Identify which cell holds the provided text, then report its [x, y] central coordinate. 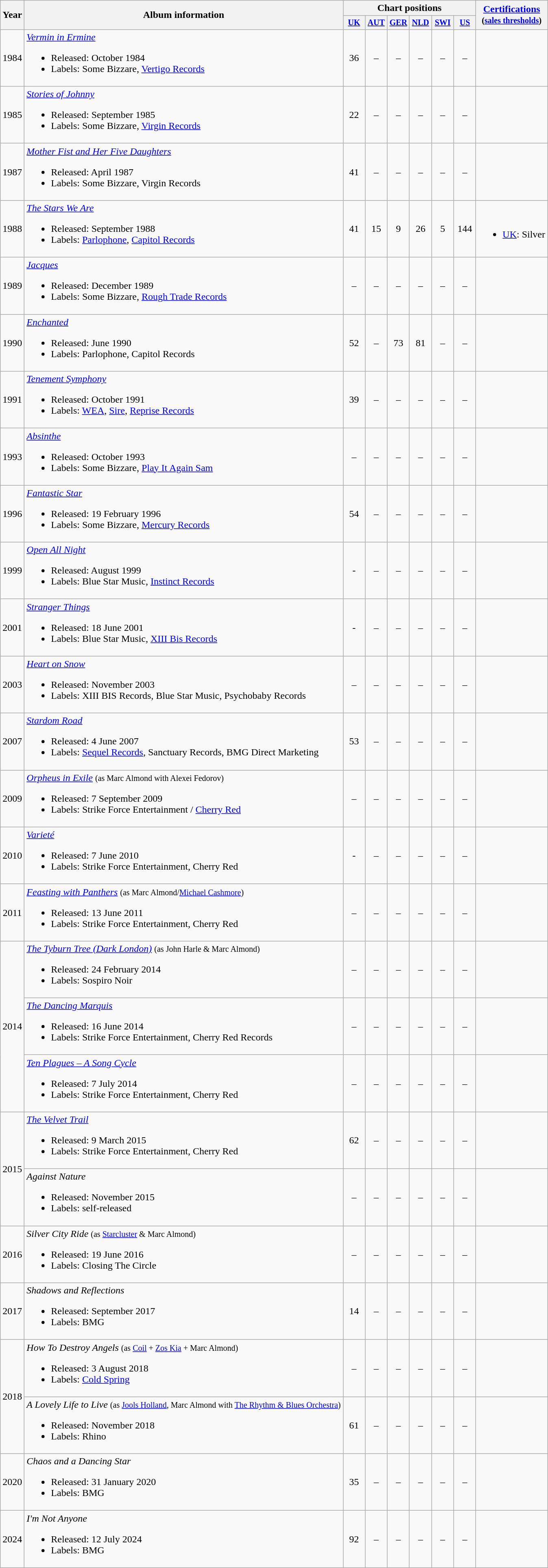
1988 [12, 229]
VarietéReleased: 7 June 2010Labels: Strike Force Entertainment, Cherry Red [184, 855]
2018 [12, 1397]
NLD [420, 23]
2003 [12, 685]
2015 [12, 1169]
2017 [12, 1311]
2009 [12, 798]
Stardom RoadReleased: 4 June 2007Labels: Sequel Records, Sanctuary Records, BMG Direct Marketing [184, 741]
61 [354, 1425]
Against NatureReleased: November 2015Labels: self-released [184, 1197]
2011 [12, 912]
Tenement SymphonyReleased: October 1991Labels: WEA, Sire, Reprise Records [184, 400]
52 [354, 343]
14 [354, 1311]
Stories of JohnnyReleased: September 1985Labels: Some Bizzare, Virgin Records [184, 115]
26 [420, 229]
2024 [12, 1539]
Fantastic StarReleased: 19 February 1996Labels: Some Bizzare, Mercury Records [184, 514]
UK: Silver [512, 229]
Vermin in ErmineReleased: October 1984Labels: Some Bizzare, Vertigo Records [184, 58]
92 [354, 1539]
JacquesReleased: December 1989Labels: Some Bizzare, Rough Trade Records [184, 286]
1984 [12, 58]
The Tyburn Tree (Dark London) (as John Harle & Marc Almond)Released: 24 February 2014Labels: Sospiro Noir [184, 969]
2014 [12, 1026]
Stranger ThingsReleased: 18 June 2001Labels: Blue Star Music, XIII Bis Records [184, 628]
GER [398, 23]
35 [354, 1482]
53 [354, 741]
Silver City Ride (as Starcluster & Marc Almond)Released: 19 June 2016Labels: Closing The Circle [184, 1254]
Shadows and ReflectionsReleased: September 2017Labels: BMG [184, 1311]
22 [354, 115]
15 [376, 229]
2020 [12, 1482]
The Velvet TrailReleased: 9 March 2015Labels: Strike Force Entertainment, Cherry Red [184, 1140]
Orpheus in Exile (as Marc Almond with Alexei Fedorov)Released: 7 September 2009Labels: Strike Force Entertainment / Cherry Red [184, 798]
I'm Not AnyoneReleased: 12 July 2024Labels: BMG [184, 1539]
2016 [12, 1254]
62 [354, 1140]
1996 [12, 514]
Open All NightReleased: August 1999Labels: Blue Star Music, Instinct Records [184, 571]
1993 [12, 457]
1990 [12, 343]
36 [354, 58]
9 [398, 229]
Ten Plagues – A Song CycleReleased: 7 July 2014Labels: Strike Force Entertainment, Cherry Red [184, 1083]
Certifications(sales thresholds) [512, 15]
Chart positions [409, 8]
2001 [12, 628]
1987 [12, 172]
US [465, 23]
Mother Fist and Her Five DaughtersReleased: April 1987Labels: Some Bizzare, Virgin Records [184, 172]
Heart on SnowReleased: November 2003Labels: XIII BIS Records, Blue Star Music, Psychobaby Records [184, 685]
Year [12, 15]
AUT [376, 23]
81 [420, 343]
1985 [12, 115]
1999 [12, 571]
2007 [12, 741]
UK [354, 23]
The Stars We AreReleased: September 1988Labels: Parlophone, Capitol Records [184, 229]
Feasting with Panthers (as Marc Almond/Michael Cashmore)Released: 13 June 2011Labels: Strike Force Entertainment, Cherry Red [184, 912]
2010 [12, 855]
Chaos and a Dancing StarReleased: 31 January 2020Labels: BMG [184, 1482]
1989 [12, 286]
AbsintheReleased: October 1993Labels: Some Bizzare, Play It Again Sam [184, 457]
A Lovely Life to Live (as Jools Holland, Marc Almond with The Rhythm & Blues Orchestra)Released: November 2018Labels: Rhino [184, 1425]
5 [443, 229]
The Dancing MarquisReleased: 16 June 2014Labels: Strike Force Entertainment, Cherry Red Records [184, 1026]
54 [354, 514]
SWI [443, 23]
39 [354, 400]
73 [398, 343]
EnchantedReleased: June 1990Labels: Parlophone, Capitol Records [184, 343]
1991 [12, 400]
144 [465, 229]
Album information [184, 15]
How To Destroy Angels (as Coil + Zos Kia + Marc Almond)Released: 3 August 2018Labels: Cold Spring [184, 1368]
